Return the [x, y] coordinate for the center point of the cell that contains the specified text.  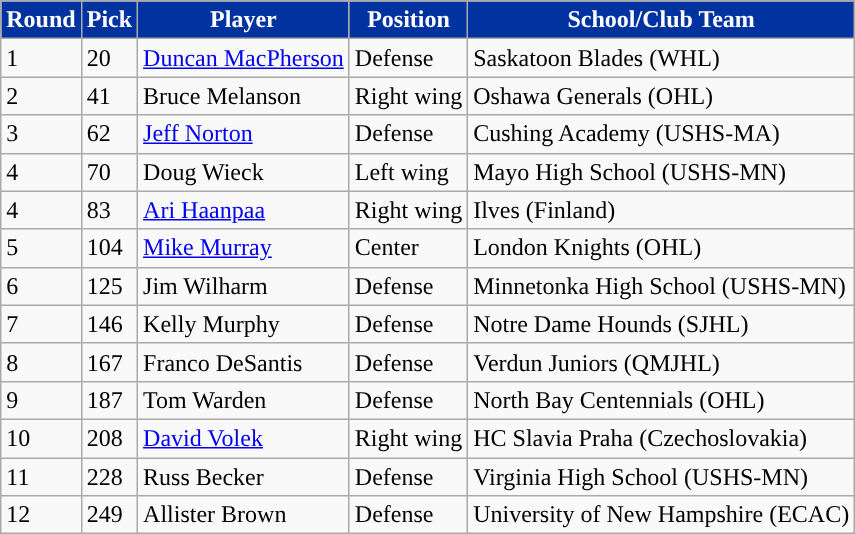
Left wing [408, 172]
167 [109, 362]
University of New Hampshire (ECAC) [662, 515]
Tom Warden [244, 400]
Ari Haanpaa [244, 210]
3 [41, 134]
Cushing Academy (USHS-MA) [662, 134]
Oshawa Generals (OHL) [662, 96]
London Knights (OHL) [662, 248]
David Volek [244, 438]
208 [109, 438]
Notre Dame Hounds (SJHL) [662, 324]
83 [109, 210]
Pick [109, 20]
Duncan MacPherson [244, 58]
187 [109, 400]
10 [41, 438]
Player [244, 20]
7 [41, 324]
1 [41, 58]
8 [41, 362]
Verdun Juniors (QMJHL) [662, 362]
Round [41, 20]
Doug Wieck [244, 172]
20 [109, 58]
North Bay Centennials (OHL) [662, 400]
9 [41, 400]
Minnetonka High School (USHS-MN) [662, 286]
Ilves (Finland) [662, 210]
Jim Wilharm [244, 286]
Russ Becker [244, 477]
125 [109, 286]
5 [41, 248]
Position [408, 20]
Mayo High School (USHS-MN) [662, 172]
104 [109, 248]
11 [41, 477]
Center [408, 248]
School/Club Team [662, 20]
Franco DeSantis [244, 362]
Saskatoon Blades (WHL) [662, 58]
Mike Murray [244, 248]
2 [41, 96]
Allister Brown [244, 515]
70 [109, 172]
41 [109, 96]
Virginia High School (USHS-MN) [662, 477]
12 [41, 515]
Jeff Norton [244, 134]
Kelly Murphy [244, 324]
228 [109, 477]
HC Slavia Praha (Czechoslovakia) [662, 438]
6 [41, 286]
249 [109, 515]
146 [109, 324]
62 [109, 134]
Bruce Melanson [244, 96]
